Identify which cell holds the provided text, then report its [x, y] central coordinate. 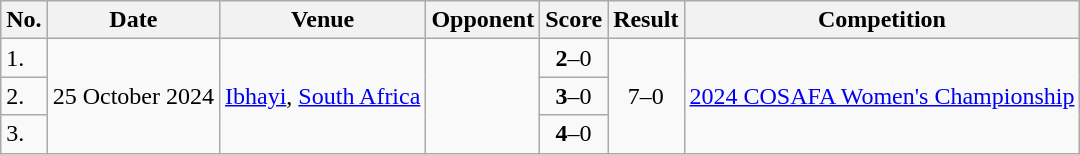
2024 COSAFA Women's Championship [882, 96]
2–0 [574, 58]
7–0 [646, 96]
1. [24, 58]
3–0 [574, 96]
Opponent [483, 20]
No. [24, 20]
Competition [882, 20]
Result [646, 20]
2. [24, 96]
4–0 [574, 134]
3. [24, 134]
Score [574, 20]
Ibhayi, South Africa [323, 96]
25 October 2024 [133, 96]
Date [133, 20]
Venue [323, 20]
